Return (x, y) of the center of cell containing provided text 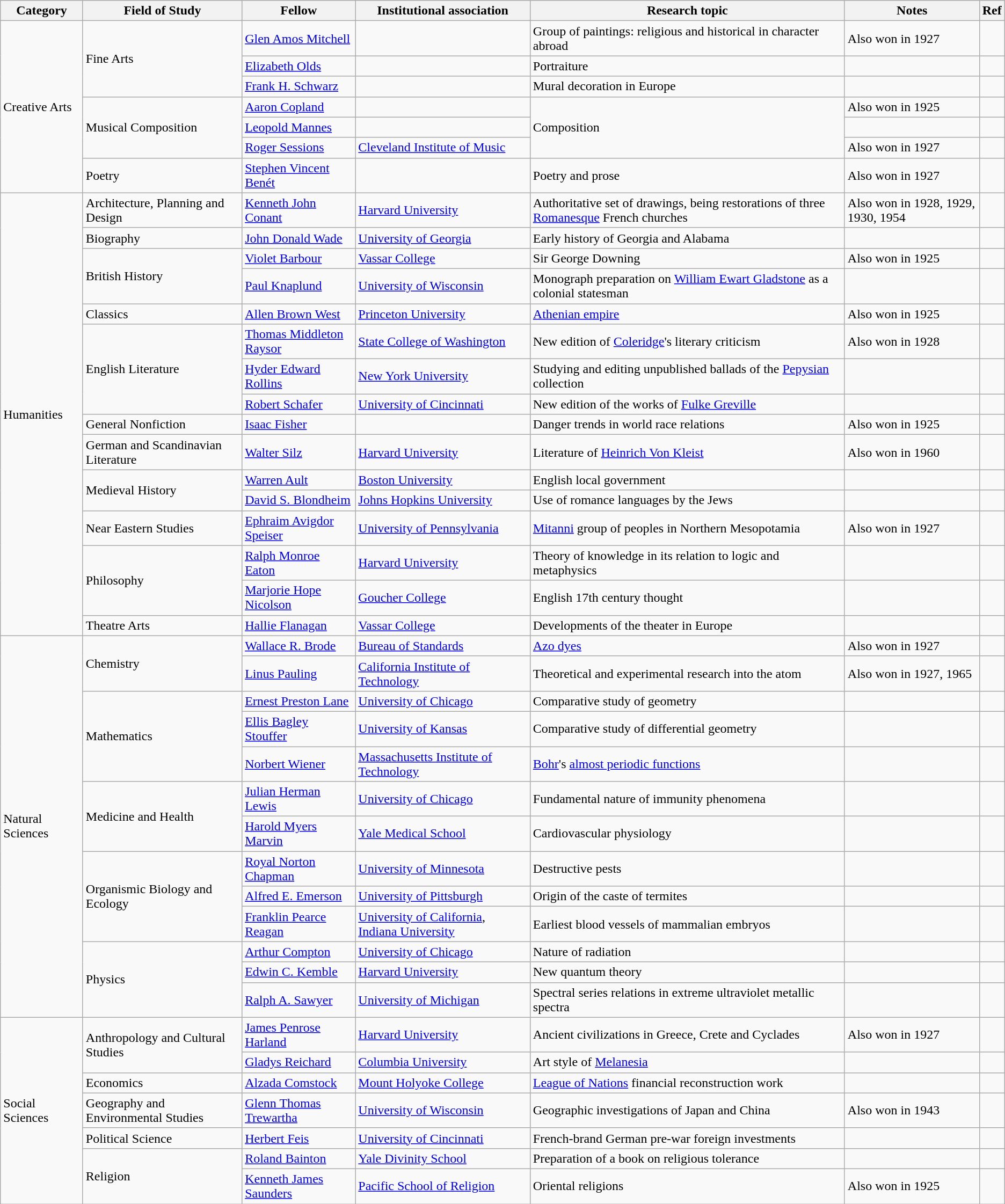
English local government (687, 480)
Cardiovascular physiology (687, 834)
John Donald Wade (298, 238)
Fundamental nature of immunity phenomena (687, 799)
League of Nations financial reconstruction work (687, 1083)
University of Michigan (442, 999)
British History (162, 276)
Mount Holyoke College (442, 1083)
Economics (162, 1083)
New quantum theory (687, 972)
Chemistry (162, 663)
Theoretical and experimental research into the atom (687, 673)
Royal Norton Chapman (298, 869)
Ralph A. Sawyer (298, 999)
Monograph preparation on William Ewart Gladstone as a colonial statesman (687, 286)
Mathematics (162, 736)
New edition of Coleridge's literary criticism (687, 341)
Origin of the caste of termites (687, 896)
Humanities (42, 414)
Portraiture (687, 66)
Alfred E. Emerson (298, 896)
Mural decoration in Europe (687, 86)
Bureau of Standards (442, 646)
New edition of the works of Fulke Greville (687, 404)
Glen Amos Mitchell (298, 39)
Physics (162, 979)
Creative Arts (42, 107)
Spectral series relations in extreme ultraviolet metallic spectra (687, 999)
Nature of radiation (687, 952)
Ralph Monroe Eaton (298, 563)
Authoritative set of drawings, being restorations of three Romanesque French churches (687, 210)
General Nonfiction (162, 425)
Fellow (298, 11)
Use of romance languages by the Jews (687, 500)
Paul Knaplund (298, 286)
Wallace R. Brode (298, 646)
Religion (162, 1176)
Research topic (687, 11)
Political Science (162, 1138)
Ancient civilizations in Greece, Crete and Cyclades (687, 1035)
Cleveland Institute of Music (442, 148)
Arthur Compton (298, 952)
Art style of Melanesia (687, 1062)
Pacific School of Religion (442, 1186)
Also won in 1960 (912, 452)
Marjorie Hope Nicolson (298, 598)
Violet Barbour (298, 258)
Linus Pauling (298, 673)
Field of Study (162, 11)
Yale Medical School (442, 834)
David S. Blondheim (298, 500)
Also won in 1927, 1965 (912, 673)
Classics (162, 314)
Ref (992, 11)
Mitanni group of peoples in Northern Mesopotamia (687, 528)
Roger Sessions (298, 148)
Biography (162, 238)
Kenneth John Conant (298, 210)
James Penrose Harland (298, 1035)
French-brand German pre-war foreign investments (687, 1138)
Johns Hopkins University (442, 500)
Theory of knowledge in its relation to logic and metaphysics (687, 563)
Notes (912, 11)
Comparative study of geometry (687, 701)
University of Georgia (442, 238)
Boston University (442, 480)
Fine Arts (162, 59)
University of California, Indiana University (442, 924)
Anthropology and Cultural Studies (162, 1045)
Allen Brown West (298, 314)
Philosophy (162, 580)
New York University (442, 377)
Yale Divinity School (442, 1158)
Near Eastern Studies (162, 528)
Early history of Georgia and Alabama (687, 238)
Isaac Fisher (298, 425)
Comparative study of differential geometry (687, 729)
California Institute of Technology (442, 673)
Geographic investigations of Japan and China (687, 1110)
University of Minnesota (442, 869)
Oriental religions (687, 1186)
Literature of Heinrich Von Kleist (687, 452)
Aaron Copland (298, 107)
Poetry (162, 175)
Roland Bainton (298, 1158)
Leopold Mannes (298, 127)
Category (42, 11)
Robert Schafer (298, 404)
Musical Composition (162, 127)
University of Pittsburgh (442, 896)
Architecture, Planning and Design (162, 210)
Massachusetts Institute of Technology (442, 763)
Bohr's almost periodic functions (687, 763)
Princeton University (442, 314)
Geography and Environmental Studies (162, 1110)
Ernest Preston Lane (298, 701)
University of Kansas (442, 729)
Earliest blood vessels of mammalian embryos (687, 924)
Columbia University (442, 1062)
Glenn Thomas Trewartha (298, 1110)
Azo dyes (687, 646)
Also won in 1943 (912, 1110)
Theatre Arts (162, 625)
Ellis Bagley Stouffer (298, 729)
Alzada Comstock (298, 1083)
Destructive pests (687, 869)
Poetry and prose (687, 175)
Harold Myers Marvin (298, 834)
Natural Sciences (42, 827)
Social Sciences (42, 1110)
Hyder Edward Rollins (298, 377)
Ephraim Avigdor Speiser (298, 528)
Sir George Downing (687, 258)
English Literature (162, 369)
Developments of the theater in Europe (687, 625)
Stephen Vincent Benét (298, 175)
Julian Herman Lewis (298, 799)
Also won in 1928, 1929, 1930, 1954 (912, 210)
Medieval History (162, 490)
Athenian empire (687, 314)
Elizabeth Olds (298, 66)
Danger trends in world race relations (687, 425)
Group of paintings: religious and historical in character abroad (687, 39)
Kenneth James Saunders (298, 1186)
Edwin C. Kemble (298, 972)
State College of Washington (442, 341)
Goucher College (442, 598)
Preparation of a book on religious tolerance (687, 1158)
Medicine and Health (162, 816)
Frank H. Schwarz (298, 86)
University of Pennsylvania (442, 528)
Norbert Wiener (298, 763)
Walter Silz (298, 452)
Studying and editing unpublished ballads of the Pepysian collection (687, 377)
Composition (687, 127)
German and Scandinavian Literature (162, 452)
English 17th century thought (687, 598)
Institutional association (442, 11)
Franklin Pearce Reagan (298, 924)
Organismic Biology and Ecology (162, 896)
Gladys Reichard (298, 1062)
Thomas Middleton Raysor (298, 341)
Also won in 1928 (912, 341)
Warren Ault (298, 480)
Herbert Feis (298, 1138)
Hallie Flanagan (298, 625)
